Extract the (X, Y) coordinate from the center of the cell holding the provided text.  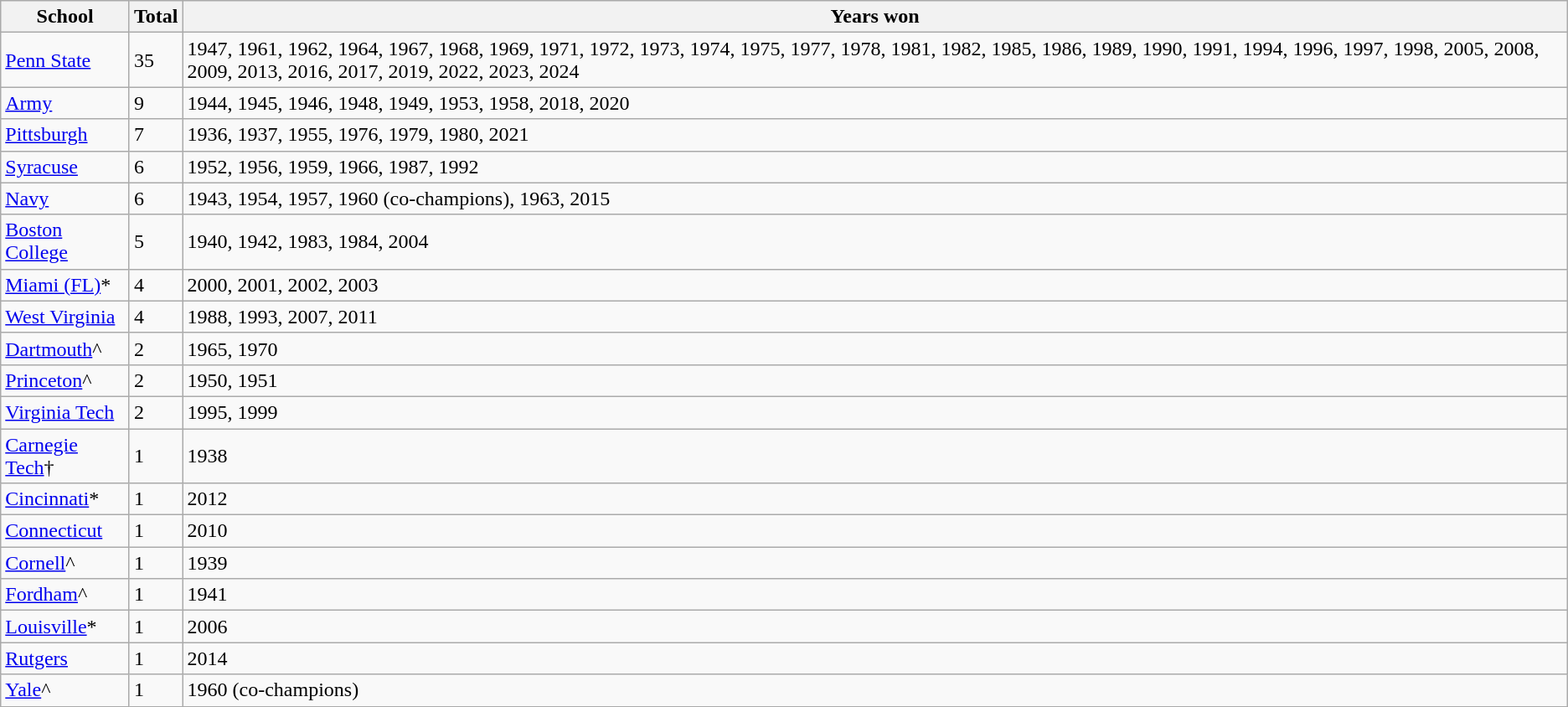
1938 (874, 456)
1940, 1942, 1983, 1984, 2004 (874, 241)
1936, 1937, 1955, 1976, 1979, 1980, 2021 (874, 135)
School (65, 17)
Cincinnati* (65, 499)
Rutgers (65, 658)
Penn State (65, 60)
Yale^ (65, 690)
1939 (874, 563)
1943, 1954, 1957, 1960 (co-champions), 1963, 2015 (874, 199)
2006 (874, 627)
Army (65, 103)
Cornell^ (65, 563)
Miami (FL)* (65, 285)
1995, 1999 (874, 412)
Connecticut (65, 531)
35 (156, 60)
Fordham^ (65, 595)
9 (156, 103)
2000, 2001, 2002, 2003 (874, 285)
1941 (874, 595)
Boston College (65, 241)
2010 (874, 531)
Princeton^ (65, 380)
Carnegie Tech† (65, 456)
2014 (874, 658)
1944, 1945, 1946, 1948, 1949, 1953, 1958, 2018, 2020 (874, 103)
West Virginia (65, 317)
Louisville* (65, 627)
1950, 1951 (874, 380)
2012 (874, 499)
1952, 1956, 1959, 1966, 1987, 1992 (874, 167)
Navy (65, 199)
5 (156, 241)
7 (156, 135)
1965, 1970 (874, 348)
Years won (874, 17)
Syracuse (65, 167)
1988, 1993, 2007, 2011 (874, 317)
Dartmouth^ (65, 348)
Pittsburgh (65, 135)
Virginia Tech (65, 412)
Total (156, 17)
1960 (co-champions) (874, 690)
